Scan for the cell matching the given text and deliver its [x, y] coordinate at center. 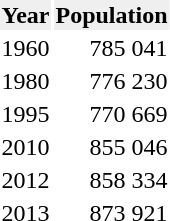
Population [112, 15]
770 669 [112, 114]
1980 [26, 81]
776 230 [112, 81]
855 046 [112, 147]
1960 [26, 48]
785 041 [112, 48]
2010 [26, 147]
Year [26, 15]
1995 [26, 114]
858 334 [112, 180]
2012 [26, 180]
